Detect which cell encompasses the target text, then output its [X, Y] center coordinate. 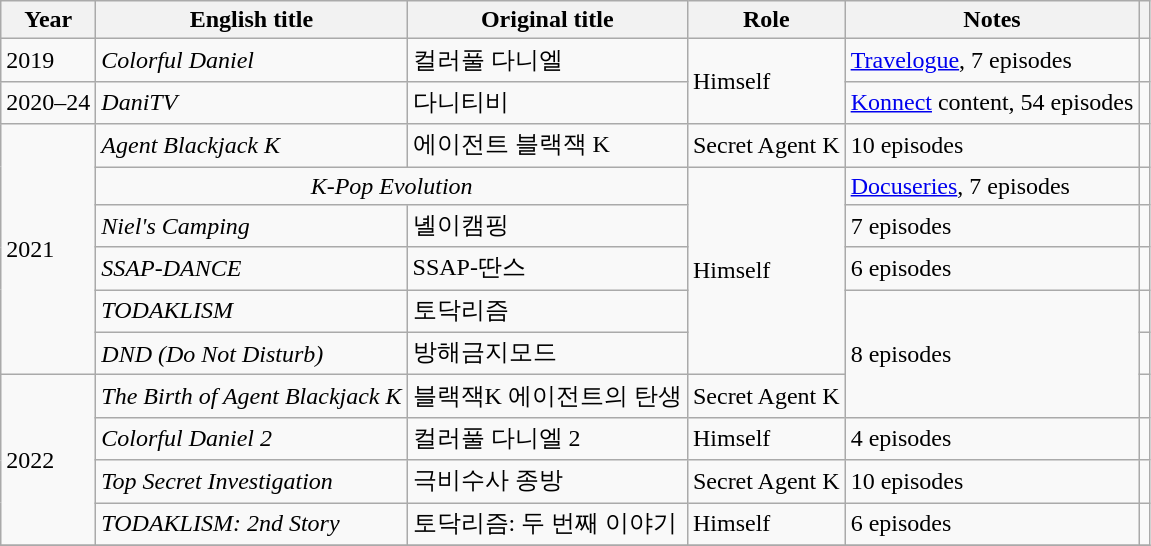
Konnect content, 54 episodes [992, 102]
The Birth of Agent Blackjack K [252, 396]
SSAP-딴스 [547, 268]
Travelogue, 7 episodes [992, 60]
Year [48, 20]
Colorful Daniel [252, 60]
Notes [992, 20]
토닥리즘 [547, 312]
2020–24 [48, 102]
2022 [48, 460]
7 episodes [992, 226]
DND (Do Not Disturb) [252, 354]
2021 [48, 250]
Niel's Camping [252, 226]
극비수사 종방 [547, 482]
다니티비 [547, 102]
Top Secret Investigation [252, 482]
컬러풀 다니엘 [547, 60]
컬러풀 다니엘 2 [547, 438]
방해금지모드 [547, 354]
에이전트 블랙잭 K [547, 146]
Agent Blackjack K [252, 146]
토닥리즘: 두 번째 이야기 [547, 524]
블랙잭K 에이전트의 탄생 [547, 396]
K-Pop Evolution [392, 185]
TODAKLISM: 2nd Story [252, 524]
2019 [48, 60]
Colorful Daniel 2 [252, 438]
녤이캠핑 [547, 226]
8 episodes [992, 354]
Original title [547, 20]
DaniTV [252, 102]
TODAKLISM [252, 312]
4 episodes [992, 438]
English title [252, 20]
SSAP-DANCE [252, 268]
Docuseries, 7 episodes [992, 185]
Role [766, 20]
